Locate the cell with the specified text and output its [x, y] center coordinate. 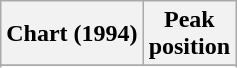
Chart (1994) [72, 34]
Peakposition [189, 34]
